Return (x, y) of the center of cell containing provided text 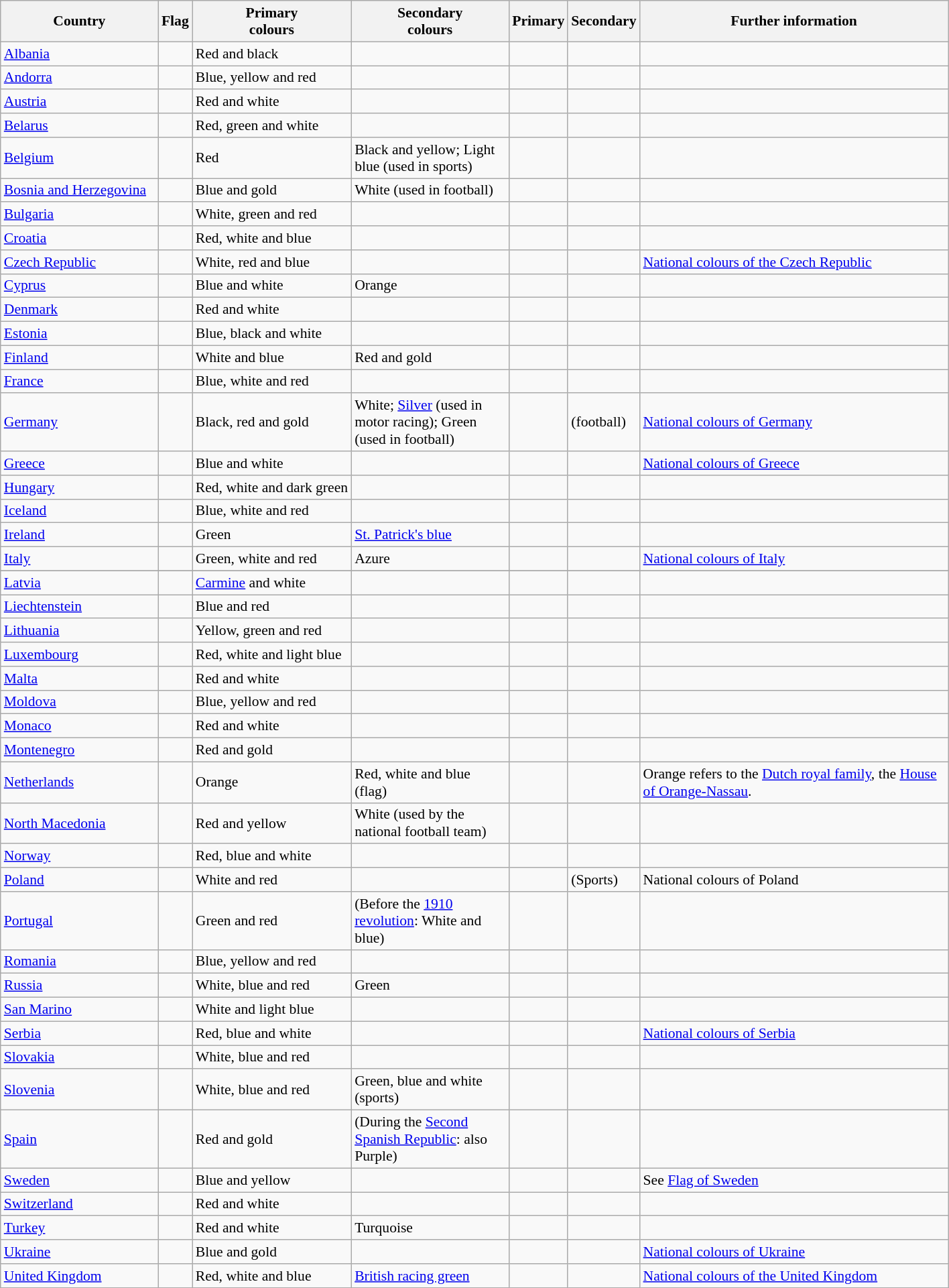
National colours of Poland (794, 880)
Greece (79, 463)
Red, white and dark green (272, 487)
Ireland (79, 535)
Monaco (79, 726)
Hungary (79, 487)
United Kingdom (79, 1276)
Andorra (79, 78)
Slovenia (79, 1090)
Red and yellow (272, 823)
Black, red and gold (272, 422)
Estonia (79, 334)
Finland (79, 357)
Sweden (79, 1180)
Primary (538, 21)
Further information (794, 21)
(Before the 1910 revolution: White and blue) (430, 921)
British racing green (430, 1276)
Portugal (79, 921)
White, red and blue (272, 262)
Blue, black and white (272, 334)
National colours of the Czech Republic (794, 262)
Belgium (79, 158)
National colours of Serbia (794, 1033)
Azure (430, 559)
Croatia (79, 238)
White; Silver (used in motor racing); Green (used in football) (430, 422)
Turquoise (430, 1228)
Romania (79, 961)
White (used by the national football team) (430, 823)
National colours of Ukraine (794, 1252)
St. Patrick's blue (430, 535)
White and blue (272, 357)
Albania (79, 54)
(Sports) (603, 880)
Secondarycolours (430, 21)
San Marino (79, 1010)
National colours of the United Kingdom (794, 1276)
Primarycolours (272, 21)
White (used in football) (430, 190)
France (79, 382)
Spain (79, 1140)
Red (272, 158)
Montenegro (79, 750)
Yellow, green and red (272, 631)
Black and yellow; Light blue (used in sports) (430, 158)
Switzerland (79, 1204)
White, green and red (272, 215)
Moldova (79, 702)
White and light blue (272, 1010)
North Macedonia (79, 823)
Denmark (79, 310)
Red, white and light blue (272, 654)
Bosnia and Herzegovina (79, 190)
Luxembourg (79, 654)
Czech Republic (79, 262)
Norway (79, 856)
(During the Second Spanish Republic: also Purple) (430, 1140)
National colours of Germany (794, 422)
Russia (79, 986)
Austria (79, 102)
Blue and red (272, 607)
Country (79, 21)
Serbia (79, 1033)
Green, white and red (272, 559)
Flag (176, 21)
Belarus (79, 125)
National colours of Greece (794, 463)
Bulgaria (79, 215)
Green, blue and white (sports) (430, 1090)
Red and black (272, 54)
Cyprus (79, 286)
Malta (79, 679)
Germany (79, 422)
National colours of Italy (794, 559)
Orange refers to the Dutch royal family, the House of Orange-Nassau. (794, 782)
Poland (79, 880)
Ukraine (79, 1252)
Carmine and white (272, 583)
Liechtenstein (79, 607)
Blue and yellow (272, 1180)
Iceland (79, 511)
White and red (272, 880)
Lithuania (79, 631)
(football) (603, 422)
See Flag of Sweden (794, 1180)
Green and red (272, 921)
Red, white and blue (flag) (430, 782)
Latvia (79, 583)
Slovakia (79, 1057)
Secondary (603, 21)
Turkey (79, 1228)
Netherlands (79, 782)
Italy (79, 559)
Red, green and white (272, 125)
